Provide the (X, Y) coordinate of the cell's center where the given text is located.  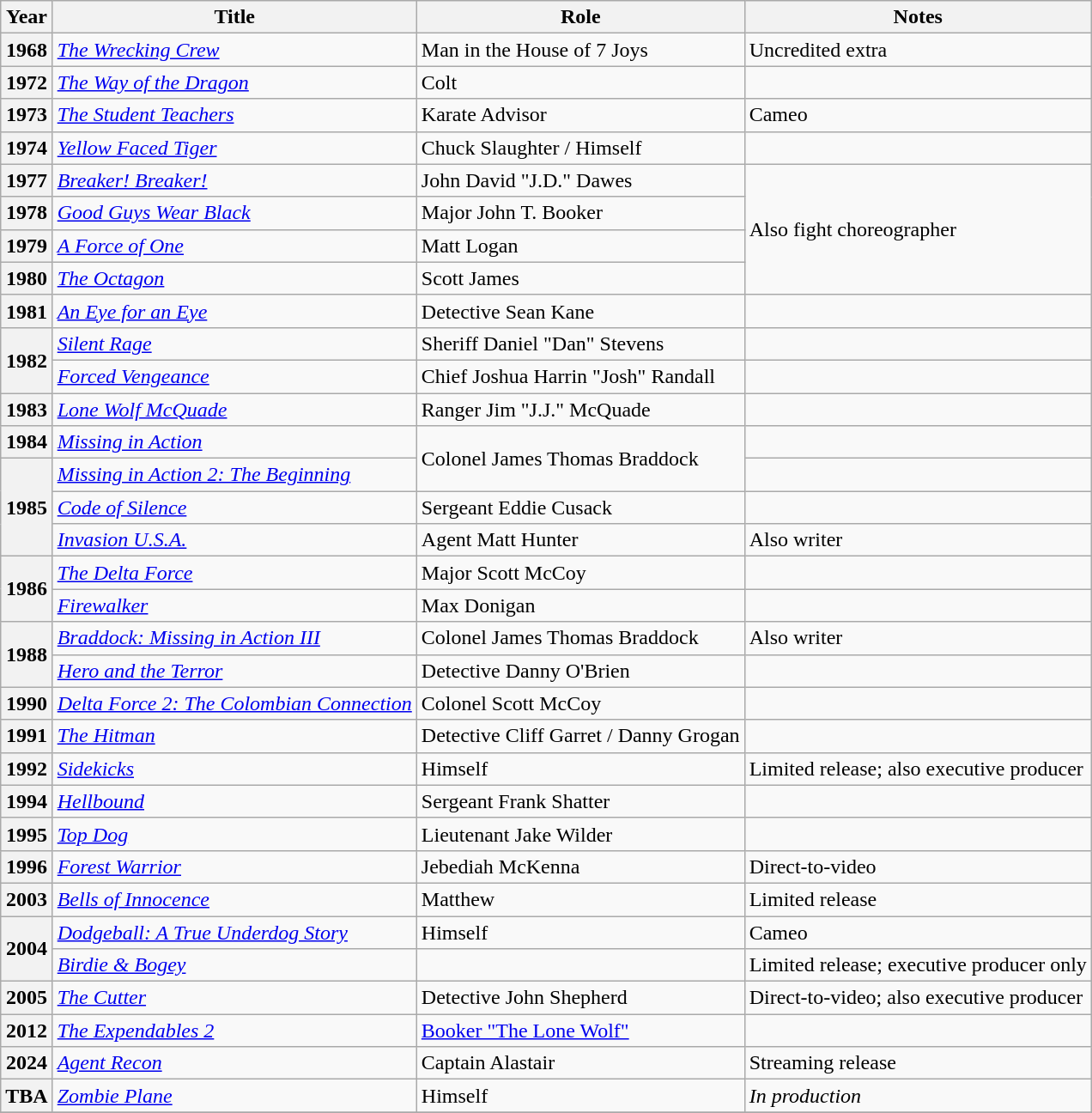
Limited release; also executive producer (918, 769)
1982 (27, 360)
1996 (27, 867)
1992 (27, 769)
The Expendables 2 (234, 1031)
Birdie & Bogey (234, 965)
Direct-to-video (918, 867)
TBA (27, 1096)
1988 (27, 654)
Dodgeball: A True Underdog Story (234, 932)
1990 (27, 703)
Braddock: Missing in Action III (234, 638)
Detective John Shepherd (580, 998)
Detective Cliff Garret / Danny Grogan (580, 736)
Title (234, 17)
Code of Silence (234, 508)
Lieutenant Jake Wilder (580, 834)
1978 (27, 213)
Sergeant Frank Shatter (580, 801)
1991 (27, 736)
Booker "The Lone Wolf" (580, 1031)
2005 (27, 998)
1979 (27, 246)
Jebediah McKenna (580, 867)
The Octagon (234, 278)
Hellbound (234, 801)
Chief Joshua Harrin "Josh" Randall (580, 376)
1974 (27, 148)
Delta Force 2: The Colombian Connection (234, 703)
Matthew (580, 899)
Agent Matt Hunter (580, 540)
Sheriff Daniel "Dan" Stevens (580, 344)
John David "J.D." Dawes (580, 180)
Chuck Slaughter / Himself (580, 148)
Missing in Action 2: The Beginning (234, 475)
1994 (27, 801)
Man in the House of 7 Joys (580, 50)
Invasion U.S.A. (234, 540)
Streaming release (918, 1063)
Major John T. Booker (580, 213)
2004 (27, 948)
The Hitman (234, 736)
Silent Rage (234, 344)
Year (27, 17)
Notes (918, 17)
2003 (27, 899)
Firewalker (234, 605)
1980 (27, 278)
Lone Wolf McQuade (234, 410)
In production (918, 1096)
An Eye for an Eye (234, 311)
Breaker! Breaker! (234, 180)
The Way of the Dragon (234, 82)
Sergeant Eddie Cusack (580, 508)
Scott James (580, 278)
The Delta Force (234, 573)
1995 (27, 834)
The Student Teachers (234, 115)
Limited release (918, 899)
A Force of One (234, 246)
Matt Logan (580, 246)
Detective Danny O'Brien (580, 671)
Detective Sean Kane (580, 311)
Forest Warrior (234, 867)
1973 (27, 115)
1972 (27, 82)
Max Donigan (580, 605)
1981 (27, 311)
The Wrecking Crew (234, 50)
Hero and the Terror (234, 671)
Zombie Plane (234, 1096)
Top Dog (234, 834)
Forced Vengeance (234, 376)
Missing in Action (234, 442)
Sidekicks (234, 769)
Major Scott McCoy (580, 573)
Colonel Scott McCoy (580, 703)
2024 (27, 1063)
1968 (27, 50)
Also fight choreographer (918, 229)
Limited release; еxecutive producer only (918, 965)
The Cutter (234, 998)
1986 (27, 589)
1977 (27, 180)
Ranger Jim "J.J." McQuade (580, 410)
1984 (27, 442)
Yellow Faced Tiger (234, 148)
Captain Alastair (580, 1063)
1983 (27, 410)
Karate Advisor (580, 115)
Bells of Innocence (234, 899)
Direct-to-video; also executive producer (918, 998)
1985 (27, 508)
Uncredited extra (918, 50)
Good Guys Wear Black (234, 213)
Agent Recon (234, 1063)
Role (580, 17)
Colt (580, 82)
2012 (27, 1031)
